Locate the cell with the specified text and output its [X, Y] center coordinate. 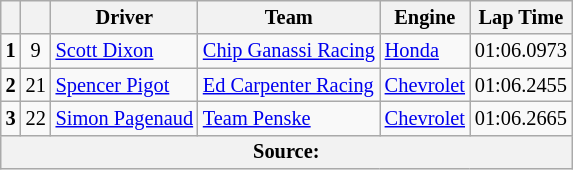
Source: [286, 152]
1 [11, 51]
22 [36, 118]
Lap Time [521, 17]
Chip Ganassi Racing [289, 51]
21 [36, 85]
Scott Dixon [124, 51]
01:06.2665 [521, 118]
3 [11, 118]
01:06.0973 [521, 51]
9 [36, 51]
Ed Carpenter Racing [289, 85]
Honda [425, 51]
Driver [124, 17]
Team Penske [289, 118]
Simon Pagenaud [124, 118]
Engine [425, 17]
01:06.2455 [521, 85]
Team [289, 17]
2 [11, 85]
Spencer Pigot [124, 85]
